Search for the cell housing the specified text and yield its [X, Y] center coordinate. 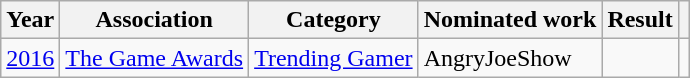
Nominated work [510, 20]
Result [640, 20]
Trending Gamer [334, 58]
AngryJoeShow [510, 58]
2016 [30, 58]
Association [154, 20]
The Game Awards [154, 58]
Year [30, 20]
Category [334, 20]
